Determine the [x, y] coordinate at the center of the cell enclosing the given text.  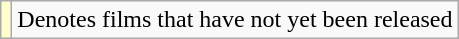
Denotes films that have not yet been released [235, 20]
